From the cell containing the given text, extract its center point as [x, y] coordinate. 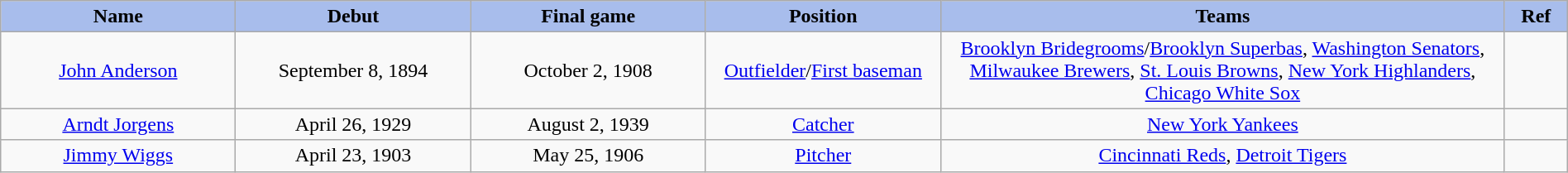
Ref [1536, 17]
Arndt Jorgens [118, 124]
May 25, 1906 [588, 156]
Jimmy Wiggs [118, 156]
Debut [353, 17]
August 2, 1939 [588, 124]
Position [823, 17]
Pitcher [823, 156]
Cincinnati Reds, Detroit Tigers [1222, 156]
Catcher [823, 124]
Brooklyn Bridegrooms/Brooklyn Superbas, Washington Senators, Milwaukee Brewers, St. Louis Browns, New York Highlanders, Chicago White Sox [1222, 70]
April 23, 1903 [353, 156]
October 2, 1908 [588, 70]
Teams [1222, 17]
Name [118, 17]
Outfielder/First baseman [823, 70]
April 26, 1929 [353, 124]
Final game [588, 17]
September 8, 1894 [353, 70]
New York Yankees [1222, 124]
John Anderson [118, 70]
